Search for the cell housing the specified text and yield its (x, y) center coordinate. 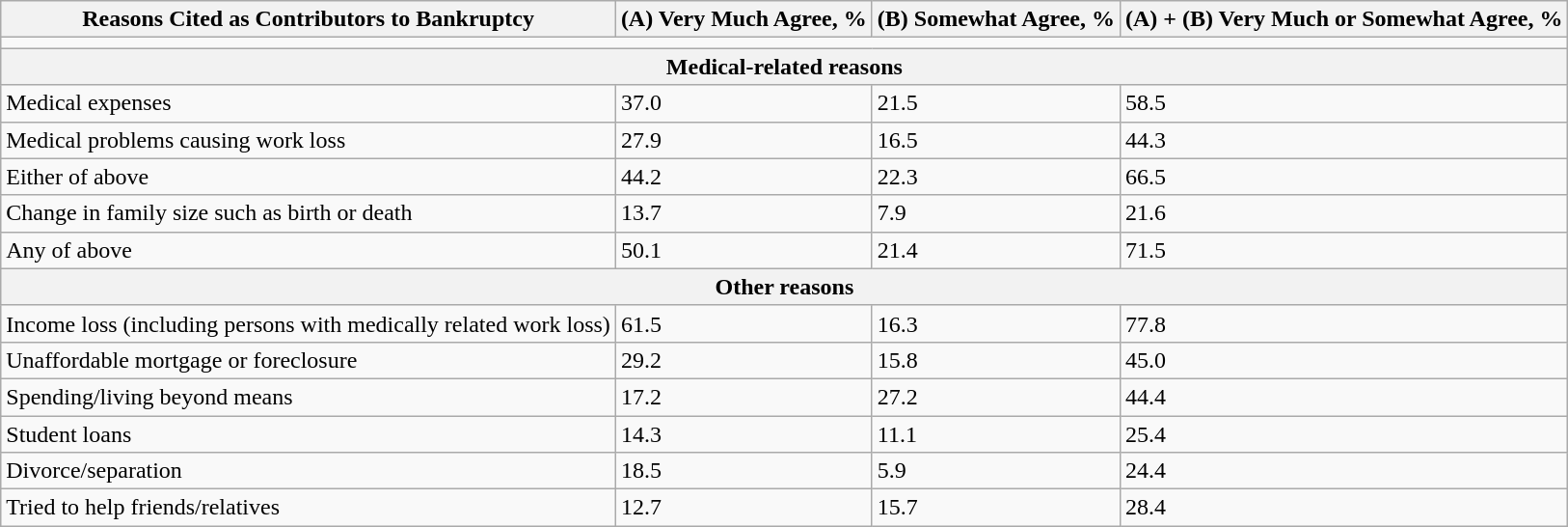
(B) Somewhat Agree, % (995, 19)
Other reasons (785, 287)
25.4 (1344, 433)
14.3 (743, 433)
27.2 (995, 397)
Either of above (309, 177)
Medical expenses (309, 103)
21.6 (1344, 213)
77.8 (1344, 323)
Reasons Cited as Contributors to Bankruptcy (309, 19)
21.4 (995, 250)
61.5 (743, 323)
22.3 (995, 177)
Unaffordable mortgage or foreclosure (309, 360)
Change in family size such as birth or death (309, 213)
27.9 (743, 140)
16.3 (995, 323)
Medical problems causing work loss (309, 140)
37.0 (743, 103)
15.8 (995, 360)
44.3 (1344, 140)
58.5 (1344, 103)
50.1 (743, 250)
Tried to help friends/relatives (309, 508)
16.5 (995, 140)
12.7 (743, 508)
15.7 (995, 508)
29.2 (743, 360)
66.5 (1344, 177)
(A) + (B) Very Much or Somewhat Agree, % (1344, 19)
18.5 (743, 471)
44.2 (743, 177)
Divorce/separation (309, 471)
7.9 (995, 213)
Medical-related reasons (785, 67)
Spending/living beyond means (309, 397)
71.5 (1344, 250)
24.4 (1344, 471)
11.1 (995, 433)
17.2 (743, 397)
28.4 (1344, 508)
13.7 (743, 213)
45.0 (1344, 360)
21.5 (995, 103)
(A) Very Much Agree, % (743, 19)
Income loss (including persons with medically related work loss) (309, 323)
5.9 (995, 471)
44.4 (1344, 397)
Any of above (309, 250)
Student loans (309, 433)
